Identify which cell holds the provided text, then report its (X, Y) central coordinate. 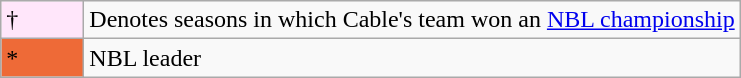
† (42, 20)
* (42, 58)
NBL leader (412, 58)
Denotes seasons in which Cable's team won an NBL championship (412, 20)
